Return the (x, y) coordinate for the center point of the cell that contains the specified text.  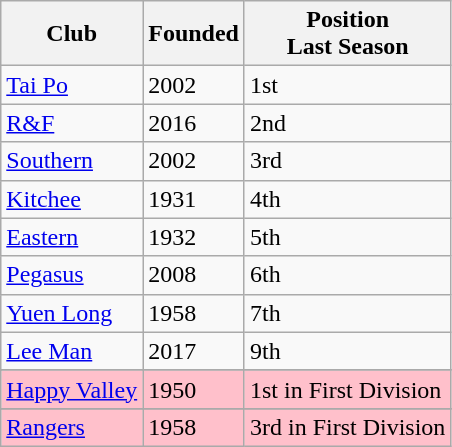
1931 (194, 199)
Rangers (72, 427)
5th (347, 237)
2008 (194, 275)
R&F (72, 123)
Yuen Long (72, 313)
Tai Po (72, 85)
2016 (194, 123)
Pegasus (72, 275)
1st (347, 85)
PositionLast Season (347, 34)
Southern (72, 161)
6th (347, 275)
Founded (194, 34)
Club (72, 34)
Lee Man (72, 351)
4th (347, 199)
3rd (347, 161)
2nd (347, 123)
Kitchee (72, 199)
1st in First Division (347, 389)
Happy Valley (72, 389)
3rd in First Division (347, 427)
Eastern (72, 237)
1950 (194, 389)
2017 (194, 351)
1932 (194, 237)
9th (347, 351)
7th (347, 313)
